Output the [X, Y] coordinate of the center of the cell containing the given text.  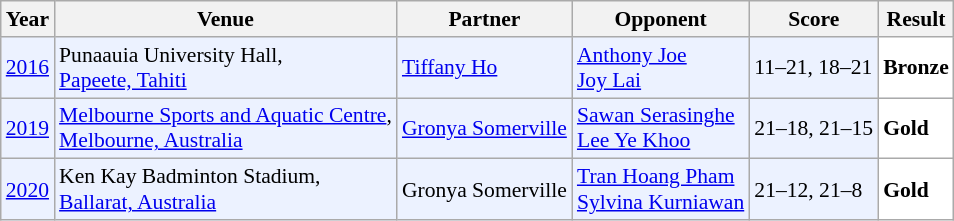
Anthony Joe Joy Lai [660, 68]
2019 [28, 128]
Venue [226, 19]
Opponent [660, 19]
Partner [484, 19]
Tiffany Ho [484, 68]
Punaauia University Hall,Papeete, Tahiti [226, 68]
Ken Kay Badminton Stadium,Ballarat, Australia [226, 190]
21–12, 21–8 [814, 190]
Result [916, 19]
Score [814, 19]
Bronze [916, 68]
Sawan Serasinghe Lee Ye Khoo [660, 128]
Year [28, 19]
Tran Hoang Pham Sylvina Kurniawan [660, 190]
11–21, 18–21 [814, 68]
2016 [28, 68]
21–18, 21–15 [814, 128]
Melbourne Sports and Aquatic Centre,Melbourne, Australia [226, 128]
2020 [28, 190]
